Provide the (X, Y) coordinate of the cell's center where the given text is located.  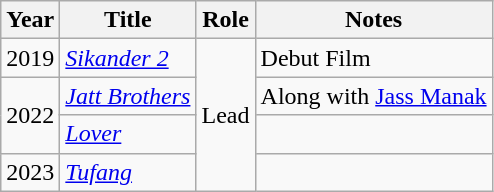
2019 (30, 58)
Along with Jass Manak (374, 96)
Debut Film (374, 58)
Title (128, 20)
Jatt Brothers (128, 96)
2022 (30, 115)
Lead (226, 115)
Tufang (128, 172)
Sikander 2 (128, 58)
2023 (30, 172)
Lover (128, 134)
Role (226, 20)
Year (30, 20)
Notes (374, 20)
